From the cell containing the given text, extract its center point as [x, y] coordinate. 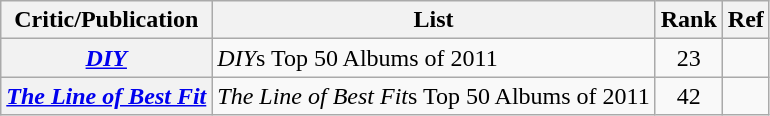
DIY [106, 58]
23 [688, 58]
Critic/Publication [106, 20]
Ref [746, 20]
List [434, 20]
The Line of Best Fit [106, 96]
Rank [688, 20]
DIYs Top 50 Albums of 2011 [434, 58]
The Line of Best Fits Top 50 Albums of 2011 [434, 96]
42 [688, 96]
